Capture the cell that displays the provided text and extract its (X, Y) central coordinate. 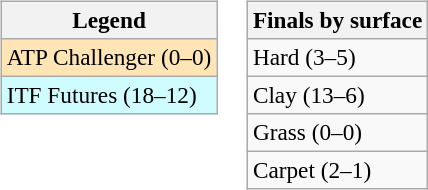
Carpet (2–1) (337, 171)
Legend (108, 20)
ITF Futures (18–12) (108, 95)
ATP Challenger (0–0) (108, 57)
Clay (13–6) (337, 95)
Hard (3–5) (337, 57)
Grass (0–0) (337, 133)
Finals by surface (337, 20)
